Identify which cell holds the provided text, then report its (x, y) central coordinate. 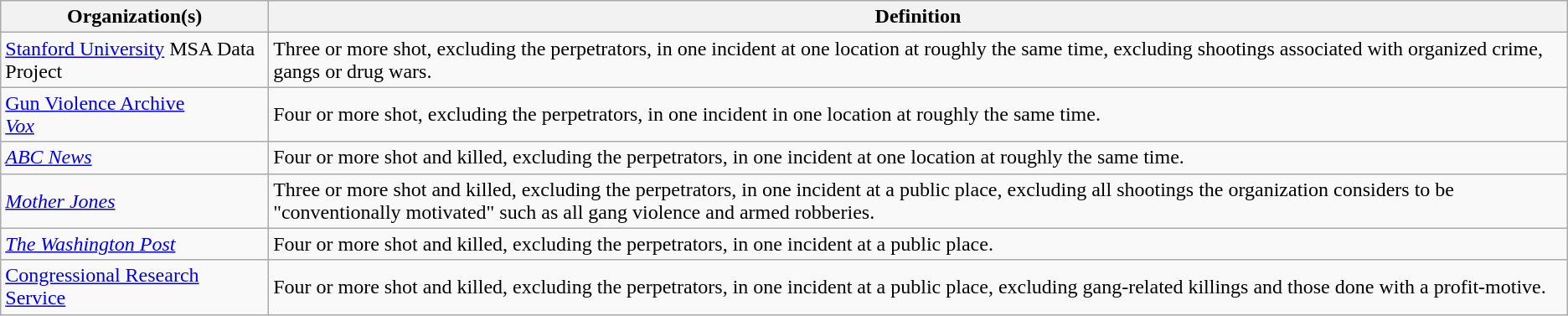
Organization(s) (135, 17)
ABC News (135, 158)
Mother Jones (135, 201)
Four or more shot and killed, excluding the perpetrators, in one incident at a public place. (918, 244)
The Washington Post (135, 244)
Definition (918, 17)
Four or more shot and killed, excluding the perpetrators, in one incident at one location at roughly the same time. (918, 158)
Congressional Research Service (135, 287)
Stanford University MSA Data Project (135, 60)
Four or more shot, excluding the perpetrators, in one incident in one location at roughly the same time. (918, 114)
Gun Violence ArchiveVox (135, 114)
